Find where the given text appears and provide that cell's center as [X, Y] coordinate. 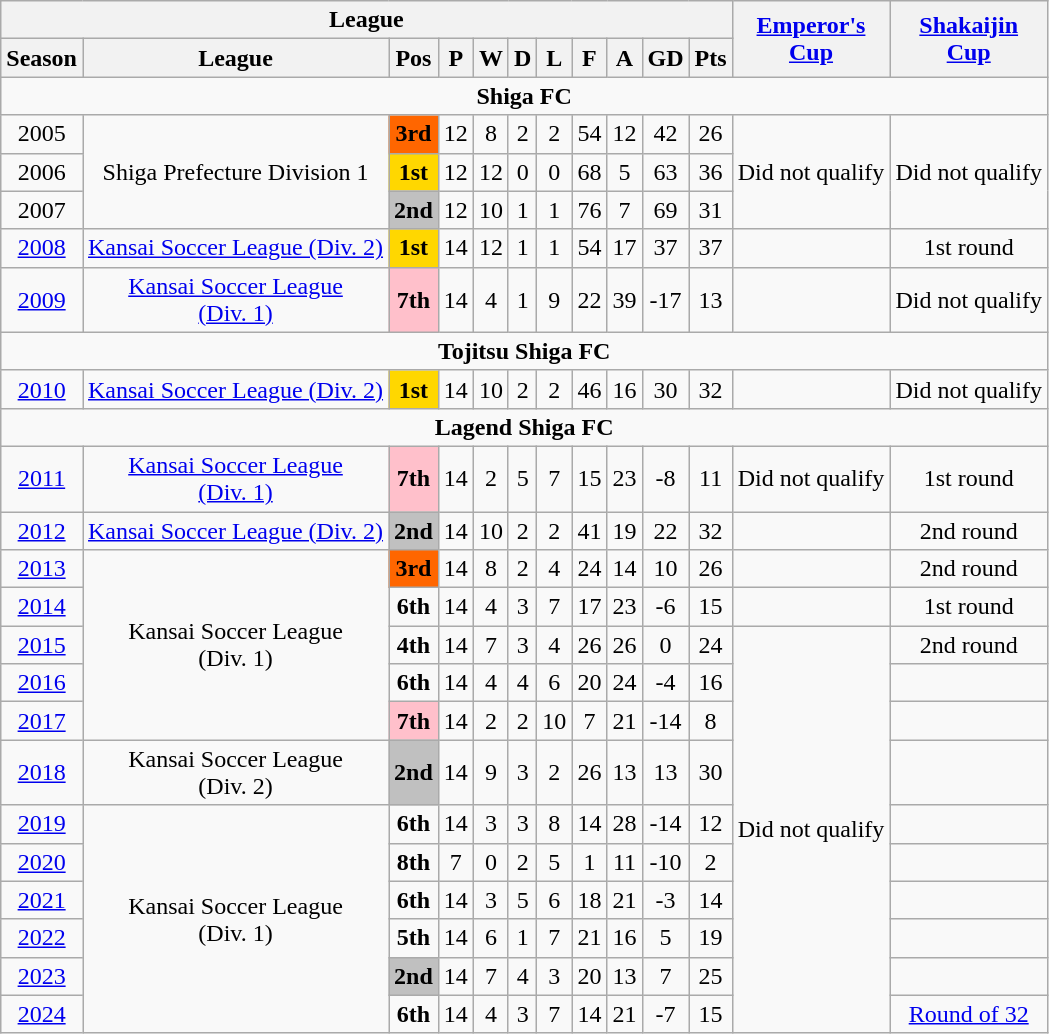
2007 [42, 210]
2005 [42, 134]
Pos [414, 58]
25 [710, 976]
W [490, 58]
2022 [42, 938]
69 [666, 210]
5th [414, 938]
Lagend Shiga FC [524, 427]
2015 [42, 645]
2020 [42, 862]
-7 [666, 1014]
63 [666, 172]
2011 [42, 478]
2016 [42, 683]
41 [590, 531]
31 [710, 210]
2023 [42, 976]
2006 [42, 172]
Emperor'sCup [811, 39]
Pts [710, 58]
Shiga FC [524, 96]
-8 [666, 478]
36 [710, 172]
2013 [42, 569]
Tojitsu Shiga FC [524, 351]
-4 [666, 683]
2010 [42, 389]
F [590, 58]
-10 [666, 862]
8th [414, 862]
2024 [42, 1014]
2012 [42, 531]
28 [624, 824]
2021 [42, 900]
2008 [42, 248]
GD [666, 58]
42 [666, 134]
Round of 32 [969, 1014]
D [522, 58]
46 [590, 389]
2017 [42, 721]
68 [590, 172]
2014 [42, 607]
18 [590, 900]
L [554, 58]
Shakaijin Cup [969, 39]
-3 [666, 900]
A [624, 58]
Season [42, 58]
P [456, 58]
2018 [42, 772]
-6 [666, 607]
2009 [42, 300]
39 [624, 300]
76 [590, 210]
Kansai Soccer League(Div. 2) [235, 772]
2019 [42, 824]
Shiga Prefecture Division 1 [235, 172]
-17 [666, 300]
4th [414, 645]
